Pinpoint the cell where the given text exists, returning its (X, Y) midpoint coordinate. 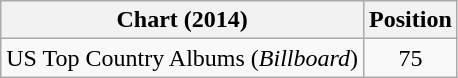
75 (411, 58)
Chart (2014) (182, 20)
Position (411, 20)
US Top Country Albums (Billboard) (182, 58)
